Return the (x, y) coordinate for the center point of the cell that contains the specified text.  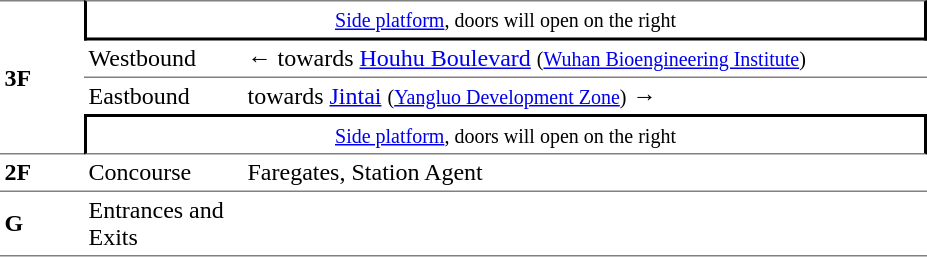
2F (42, 173)
3F (42, 77)
Eastbound (164, 95)
G (42, 224)
Westbound (164, 58)
Concourse (164, 173)
Entrances and Exits (164, 224)
Faregates, Station Agent (585, 173)
← towards Houhu Boulevard (Wuhan Bioengineering Institute) (585, 58)
towards Jintai (Yangluo Development Zone) → (585, 95)
